Identify which cell holds the provided text, then report its [X, Y] central coordinate. 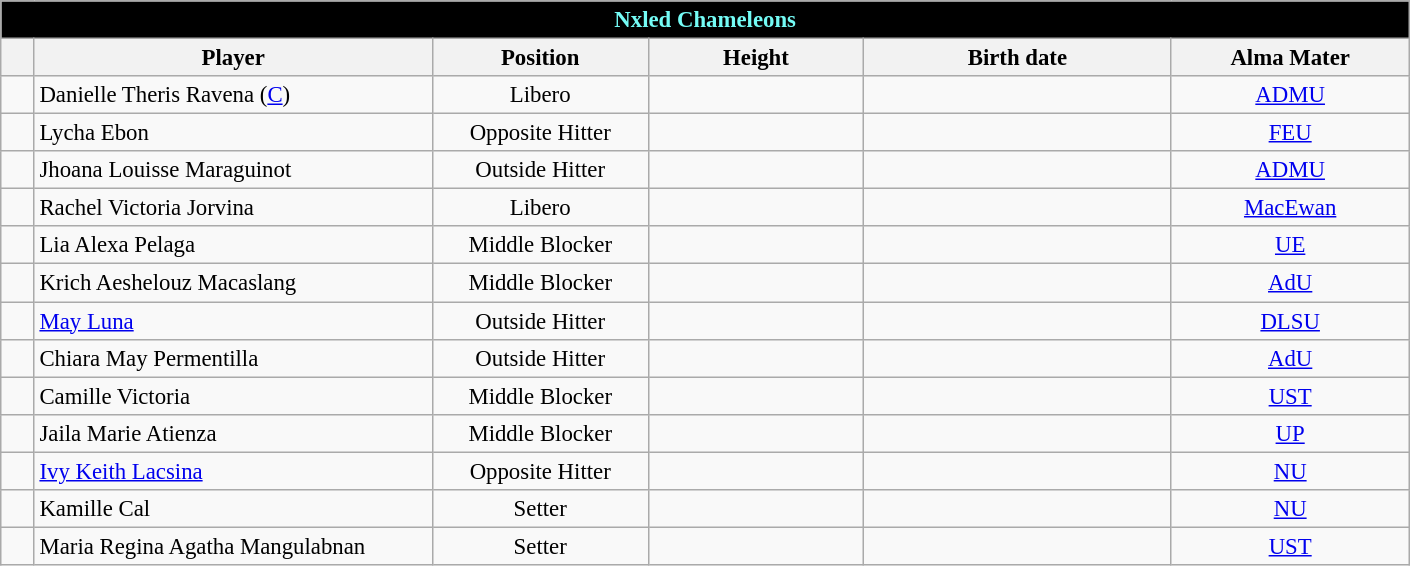
FEU [1290, 133]
Birth date [1018, 58]
Lycha Ebon [233, 133]
Jhoana Louisse Maraguinot [233, 170]
UP [1290, 433]
Player [233, 58]
MacEwan [1290, 208]
Maria Regina Agatha Mangulabnan [233, 546]
Ivy Keith Lacsina [233, 471]
Jaila Marie Atienza [233, 433]
UE [1290, 245]
Position [540, 58]
Krich Aeshelouz Macaslang [233, 283]
Kamille Cal [233, 509]
Height [756, 58]
May Luna [233, 321]
Chiara May Permentilla [233, 358]
DLSU [1290, 321]
Lia Alexa Pelaga [233, 245]
Rachel Victoria Jorvina [233, 208]
Alma Mater [1290, 58]
Nxled Chameleons [706, 20]
Danielle Theris Ravena (C) [233, 95]
Camille Victoria [233, 396]
